Determine the (x, y) coordinate at the center of the cell enclosing the given text.  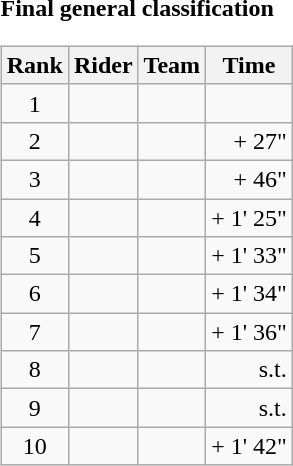
+ 46" (250, 179)
3 (34, 179)
5 (34, 256)
6 (34, 294)
2 (34, 141)
Time (250, 65)
Team (172, 65)
+ 1' 34" (250, 294)
Rank (34, 65)
Rider (103, 65)
8 (34, 370)
+ 1' 25" (250, 217)
9 (34, 408)
+ 1' 33" (250, 256)
+ 1' 42" (250, 446)
1 (34, 103)
10 (34, 446)
4 (34, 217)
7 (34, 332)
+ 27" (250, 141)
+ 1' 36" (250, 332)
